Detect which cell encompasses the target text, then output its (x, y) center coordinate. 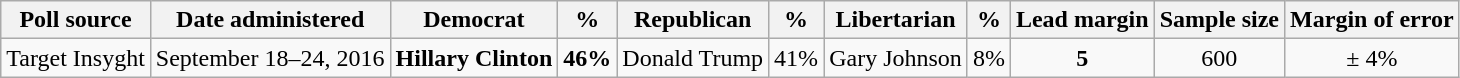
Lead margin (1082, 20)
Sample size (1219, 20)
8% (988, 58)
46% (588, 58)
41% (796, 58)
Poll source (76, 20)
Republican (693, 20)
600 (1219, 58)
Donald Trump (693, 58)
5 (1082, 58)
September 18–24, 2016 (270, 58)
Target Insyght (76, 58)
Libertarian (896, 20)
Democrat (474, 20)
± 4% (1372, 58)
Hillary Clinton (474, 58)
Date administered (270, 20)
Margin of error (1372, 20)
Gary Johnson (896, 58)
